Detect which cell encompasses the target text, then output its (x, y) center coordinate. 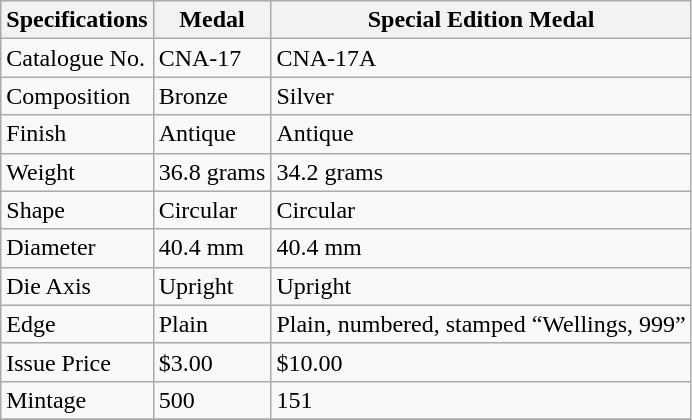
34.2 grams (481, 172)
Shape (77, 210)
Mintage (77, 400)
CNA-17A (481, 58)
Catalogue No. (77, 58)
Diameter (77, 248)
36.8 grams (212, 172)
$10.00 (481, 362)
Issue Price (77, 362)
Finish (77, 134)
Composition (77, 96)
Silver (481, 96)
Edge (77, 324)
Specifications (77, 20)
Medal (212, 20)
Plain, numbered, stamped “Wellings, 999” (481, 324)
$3.00 (212, 362)
Special Edition Medal (481, 20)
151 (481, 400)
Bronze (212, 96)
Plain (212, 324)
CNA-17 (212, 58)
Die Axis (77, 286)
Weight (77, 172)
500 (212, 400)
